Extract the [X, Y] coordinate from the center of the cell holding the provided text.  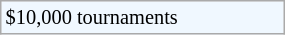
$10,000 tournaments [142, 17]
